Provide the [x, y] coordinate of the cell's center where the given text is located.  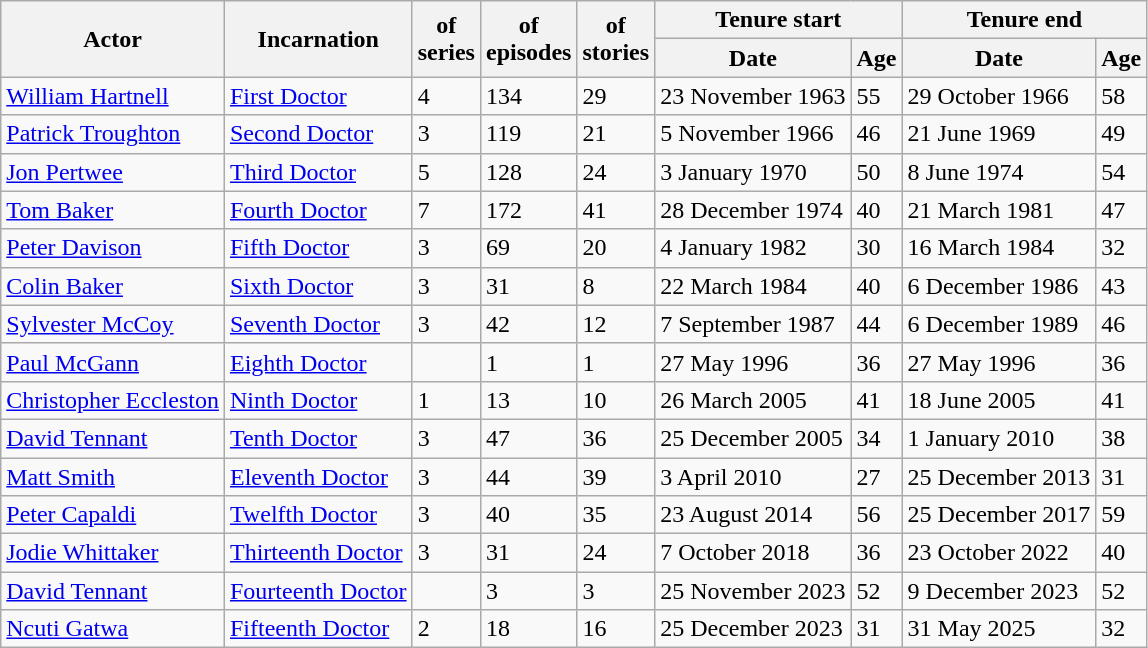
Incarnation [318, 39]
Fifth Doctor [318, 248]
22 March 1984 [753, 286]
Sixth Doctor [318, 286]
25 December 2013 [999, 477]
8 June 1974 [999, 172]
25 December 2023 [753, 629]
Ninth Doctor [318, 400]
Tenure start [778, 20]
1 January 2010 [999, 438]
Third Doctor [318, 172]
26 March 2005 [753, 400]
50 [876, 172]
7 September 1987 [753, 324]
Ncuti Gatwa [113, 629]
34 [876, 438]
3 April 2010 [753, 477]
Fourth Doctor [318, 210]
49 [1122, 134]
Seventh Doctor [318, 324]
Fifteenth Doctor [318, 629]
25 November 2023 [753, 591]
29 [616, 96]
55 [876, 96]
Patrick Troughton [113, 134]
Tenure end [1024, 20]
ofepisodes [528, 39]
9 December 2023 [999, 591]
4 [446, 96]
Christopher Eccleston [113, 400]
7 October 2018 [753, 553]
69 [528, 248]
6 December 1986 [999, 286]
25 December 2017 [999, 515]
30 [876, 248]
3 January 1970 [753, 172]
21 March 1981 [999, 210]
16 March 1984 [999, 248]
Tom Baker [113, 210]
13 [528, 400]
Eleventh Doctor [318, 477]
16 [616, 629]
Jodie Whittaker [113, 553]
23 October 2022 [999, 553]
Eighth Doctor [318, 362]
Peter Capaldi [113, 515]
10 [616, 400]
43 [1122, 286]
128 [528, 172]
31 May 2025 [999, 629]
38 [1122, 438]
4 January 1982 [753, 248]
42 [528, 324]
21 June 1969 [999, 134]
27 [876, 477]
35 [616, 515]
18 [528, 629]
28 December 1974 [753, 210]
58 [1122, 96]
23 November 1963 [753, 96]
29 October 1966 [999, 96]
39 [616, 477]
25 December 2005 [753, 438]
21 [616, 134]
Fourteenth Doctor [318, 591]
8 [616, 286]
ofstories [616, 39]
5 [446, 172]
Peter Davison [113, 248]
6 December 1989 [999, 324]
Paul McGann [113, 362]
Sylvester McCoy [113, 324]
ofseries [446, 39]
7 [446, 210]
Tenth Doctor [318, 438]
William Hartnell [113, 96]
Second Doctor [318, 134]
23 August 2014 [753, 515]
56 [876, 515]
134 [528, 96]
18 June 2005 [999, 400]
Colin Baker [113, 286]
Jon Pertwee [113, 172]
20 [616, 248]
Matt Smith [113, 477]
59 [1122, 515]
12 [616, 324]
172 [528, 210]
5 November 1966 [753, 134]
Twelfth Doctor [318, 515]
2 [446, 629]
First Doctor [318, 96]
119 [528, 134]
Actor [113, 39]
Thirteenth Doctor [318, 553]
54 [1122, 172]
